Return the (X, Y) coordinate for the center point of the cell that contains the specified text.  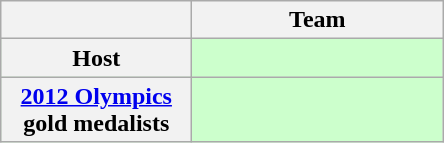
2012 Olympics gold medalists (96, 110)
Team (318, 20)
Host (96, 58)
